Locate the cell with the specified text and output its [x, y] center coordinate. 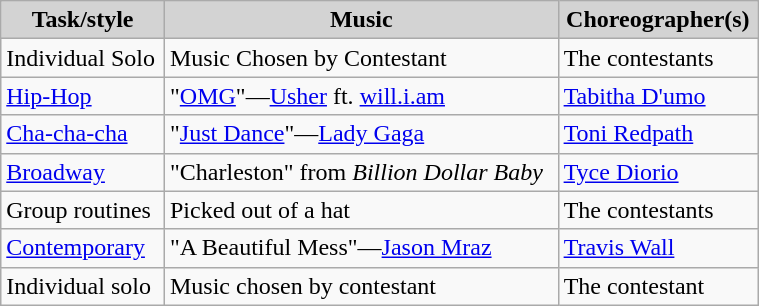
"OMG"—Usher ft. will.i.am [361, 96]
Broadway [83, 172]
The contestant [658, 286]
Music chosen by contestant [361, 286]
Tyce Diorio [658, 172]
Choreographer(s) [658, 20]
Individual solo [83, 286]
"A Beautiful Mess"—Jason Mraz [361, 248]
Cha-cha-cha [83, 134]
"Just Dance"—Lady Gaga [361, 134]
Individual Solo [83, 58]
Task/style [83, 20]
Travis Wall [658, 248]
Tabitha D'umo [658, 96]
Hip-Hop [83, 96]
Group routines [83, 210]
"Charleston" from Billion Dollar Baby [361, 172]
Music Chosen by Contestant [361, 58]
Picked out of a hat [361, 210]
Toni Redpath [658, 134]
Music [361, 20]
Contemporary [83, 248]
